Return the (x, y) coordinate for the center point of the cell that contains the specified text.  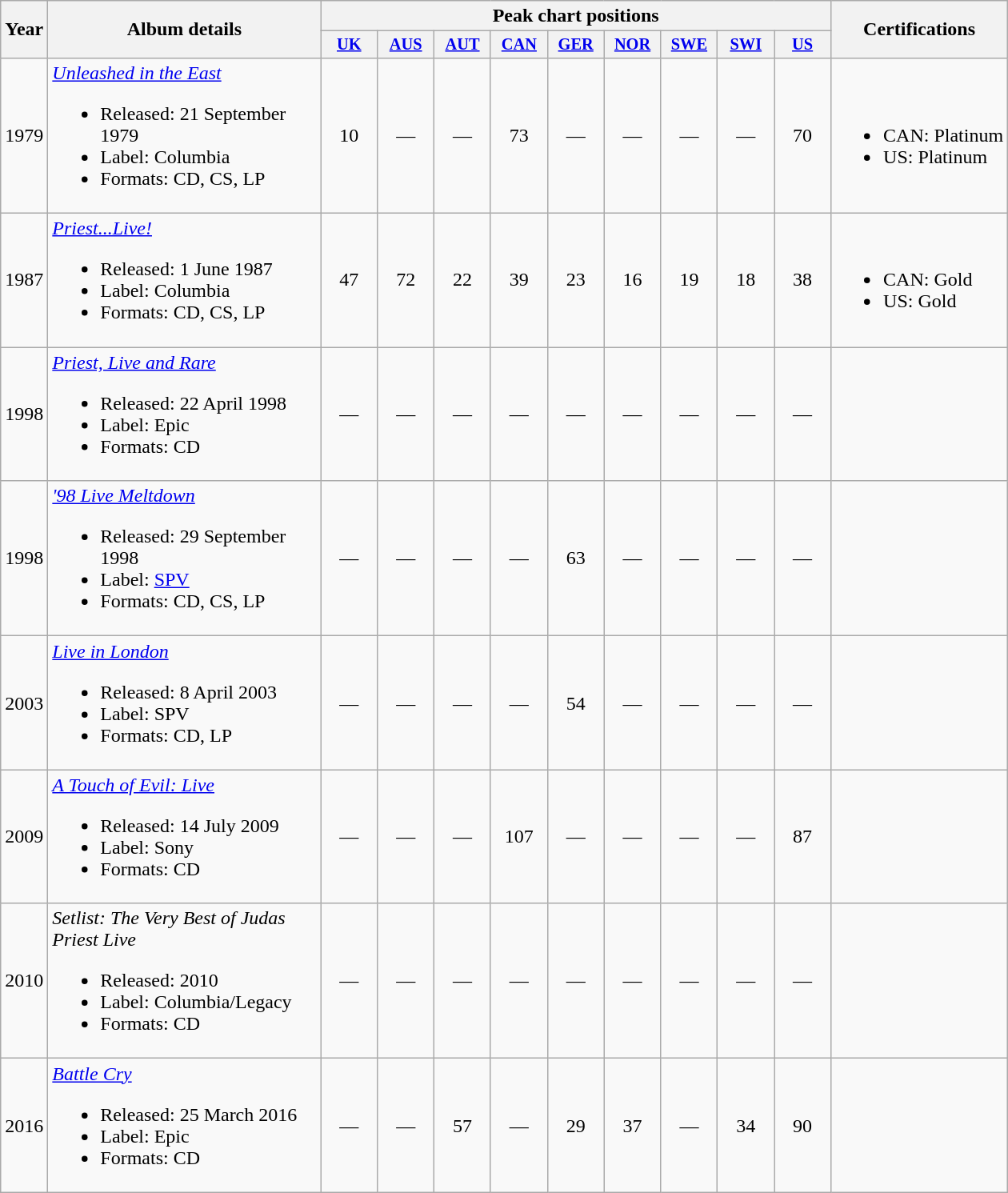
Peak chart positions (576, 16)
38 (803, 280)
Live in LondonReleased: 8 April 2003Label: SPVFormats: CD, LP (184, 703)
19 (690, 280)
18 (746, 280)
CAN: GoldUS: Gold (920, 280)
SWE (690, 45)
57 (462, 1125)
34 (746, 1125)
47 (349, 280)
AUT (462, 45)
Priest...Live!Released: 1 June 1987Label: ColumbiaFormats: CD, CS, LP (184, 280)
10 (349, 135)
2003 (24, 703)
Battle CryReleased: 25 March 2016Label: EpicFormats: CD (184, 1125)
Priest, Live and RareReleased: 22 April 1998Label: EpicFormats: CD (184, 414)
39 (518, 280)
37 (632, 1125)
73 (518, 135)
AUS (406, 45)
87 (803, 837)
Unleashed in the EastReleased: 21 September 1979Label: ColumbiaFormats: CD, CS, LP (184, 135)
CAN: PlatinumUS: Platinum (920, 135)
29 (576, 1125)
1979 (24, 135)
2009 (24, 837)
2010 (24, 981)
70 (803, 135)
72 (406, 280)
1987 (24, 280)
63 (576, 558)
Certifications (920, 30)
16 (632, 280)
Album details (184, 30)
Setlist: The Very Best of Judas Priest LiveReleased: 2010Label: Columbia/LegacyFormats: CD (184, 981)
22 (462, 280)
UK (349, 45)
90 (803, 1125)
Year (24, 30)
SWI (746, 45)
GER (576, 45)
'98 Live MeltdownReleased: 29 September 1998Label: SPVFormats: CD, CS, LP (184, 558)
23 (576, 280)
107 (518, 837)
54 (576, 703)
US (803, 45)
2016 (24, 1125)
NOR (632, 45)
A Touch of Evil: LiveReleased: 14 July 2009Label: SonyFormats: CD (184, 837)
CAN (518, 45)
